Identify which cell holds the provided text, then report its [x, y] central coordinate. 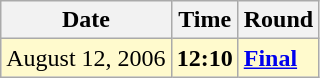
12:10 [204, 58]
Time [204, 20]
Final [278, 58]
August 12, 2006 [86, 58]
Round [278, 20]
Date [86, 20]
